Determine the (x, y) coordinate at the center of the cell enclosing the given text.  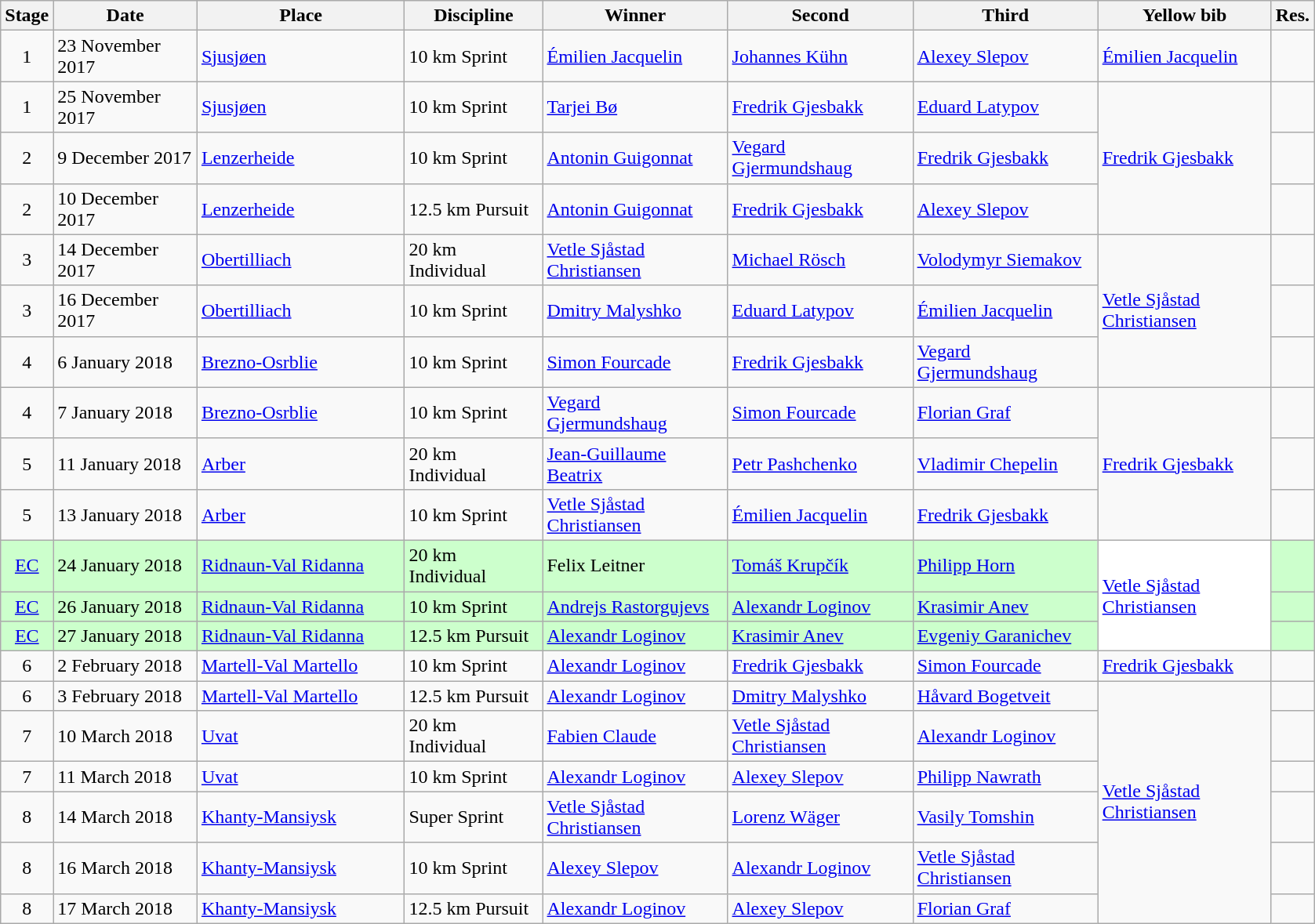
Second (820, 16)
Tomáš Krupčík (820, 566)
2 February 2018 (125, 666)
27 January 2018 (125, 636)
Super Sprint (474, 817)
Winner (635, 16)
3 February 2018 (125, 696)
14 December 2017 (125, 260)
Philipp Nawrath (1005, 777)
23 November 2017 (125, 56)
16 December 2017 (125, 310)
Fabien Claude (635, 737)
25 November 2017 (125, 107)
10 March 2018 (125, 737)
24 January 2018 (125, 566)
14 March 2018 (125, 817)
Volodymyr Siemakov (1005, 260)
Jean-Guillaume Beatrix (635, 464)
Tarjei Bø (635, 107)
Third (1005, 16)
Stage (27, 16)
13 January 2018 (125, 514)
Lorenz Wäger (820, 817)
17 March 2018 (125, 908)
Andrejs Rastorgujevs (635, 606)
Felix Leitner (635, 566)
Vladimir Chepelin (1005, 464)
Vasily Tomshin (1005, 817)
16 March 2018 (125, 868)
Date (125, 16)
11 March 2018 (125, 777)
26 January 2018 (125, 606)
Petr Pashchenko (820, 464)
9 December 2017 (125, 158)
Michael Rösch (820, 260)
Res. (1292, 16)
Philipp Horn (1005, 566)
Place (301, 16)
7 January 2018 (125, 412)
10 December 2017 (125, 208)
Johannes Kühn (820, 56)
Evgeniy Garanichev (1005, 636)
11 January 2018 (125, 464)
Håvard Bogetveit (1005, 696)
Yellow bib (1184, 16)
Discipline (474, 16)
6 January 2018 (125, 362)
